Return the (X, Y) coordinate for the center point of the cell that contains the specified text.  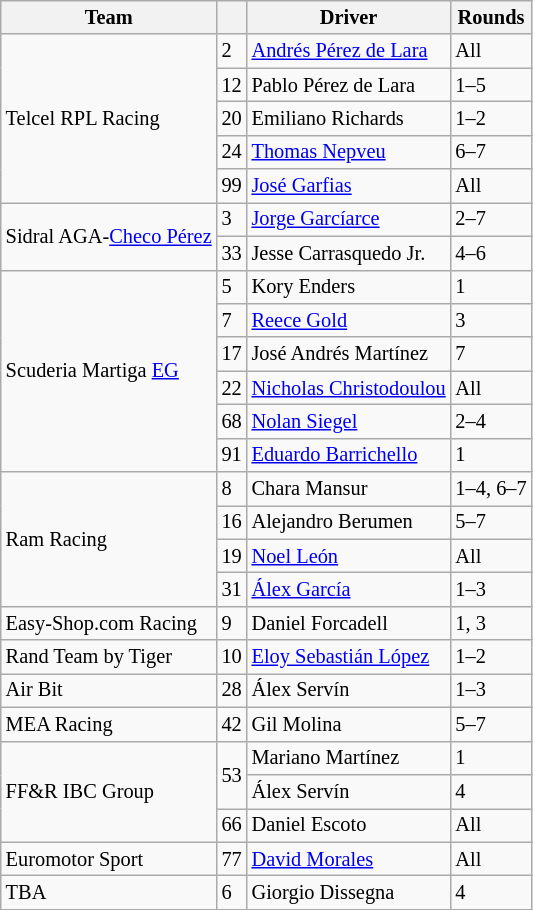
9 (232, 623)
12 (232, 85)
53 (232, 774)
19 (232, 556)
1–5 (492, 85)
17 (232, 354)
42 (232, 724)
MEA Racing (109, 724)
Reece Gold (349, 320)
Alejandro Berumen (349, 522)
Andrés Pérez de Lara (349, 51)
Rand Team by Tiger (109, 657)
Nolan Siegel (349, 421)
Telcel RPL Racing (109, 118)
Emiliano Richards (349, 118)
Daniel Forcadell (349, 623)
José Andrés Martínez (349, 354)
8 (232, 489)
Driver (349, 17)
2–7 (492, 219)
Easy-Shop.com Racing (109, 623)
Ram Racing (109, 540)
99 (232, 186)
Rounds (492, 17)
Eloy Sebastián López (349, 657)
6 (232, 892)
68 (232, 421)
Nicholas Christodoulou (349, 388)
Noel León (349, 556)
10 (232, 657)
16 (232, 522)
2 (232, 51)
Thomas Nepveu (349, 152)
6–7 (492, 152)
Pablo Pérez de Lara (349, 85)
Giorgio Dissegna (349, 892)
David Morales (349, 859)
Kory Enders (349, 287)
Jorge Garcíarce (349, 219)
33 (232, 253)
77 (232, 859)
TBA (109, 892)
Jesse Carrasquedo Jr. (349, 253)
Chara Mansur (349, 489)
24 (232, 152)
20 (232, 118)
José Garfias (349, 186)
4–6 (492, 253)
Air Bit (109, 690)
Daniel Escoto (349, 825)
31 (232, 589)
Mariano Martínez (349, 758)
2–4 (492, 421)
22 (232, 388)
Team (109, 17)
66 (232, 825)
Scuderia Martiga EG (109, 371)
5 (232, 287)
Sidral AGA-Checo Pérez (109, 236)
Euromotor Sport (109, 859)
Gil Molina (349, 724)
Eduardo Barrichello (349, 455)
1, 3 (492, 623)
FF&R IBC Group (109, 792)
1–4, 6–7 (492, 489)
91 (232, 455)
28 (232, 690)
Álex García (349, 589)
